Output the [X, Y] coordinate of the center of the cell containing the given text.  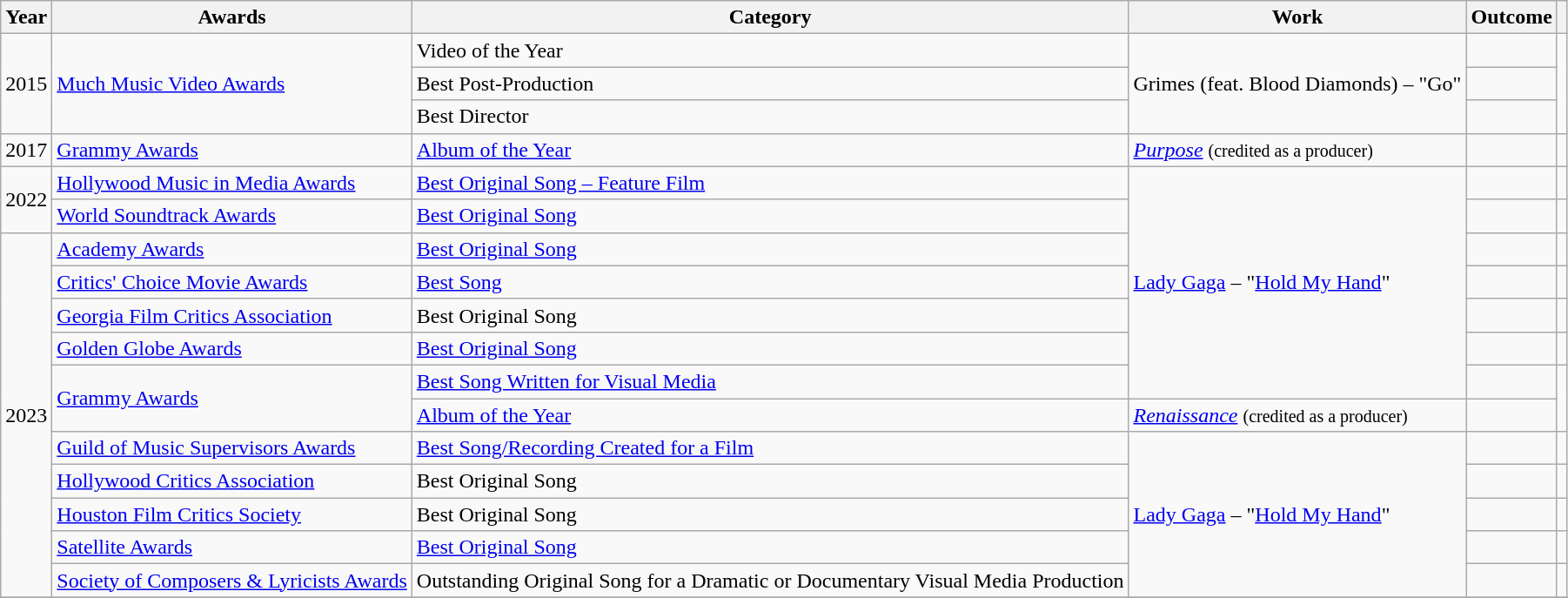
Guild of Music Supervisors Awards [232, 448]
2023 [26, 414]
2022 [26, 199]
Hollywood Critics Association [232, 481]
Outstanding Original Song for a Dramatic or Documentary Visual Media Production [770, 581]
Much Music Video Awards [232, 84]
Hollywood Music in Media Awards [232, 183]
Critics' Choice Movie Awards [232, 282]
Society of Composers & Lyricists Awards [232, 581]
Georgia Film Critics Association [232, 315]
Video of the Year [770, 50]
Best Original Song – Feature Film [770, 183]
Best Song Written for Visual Media [770, 381]
Work [1297, 17]
Best Post-Production [770, 84]
Satellite Awards [232, 548]
Purpose (credited as a producer) [1297, 150]
Awards [232, 17]
Best Song/Recording Created for a Film [770, 448]
World Soundtrack Awards [232, 216]
Best Song [770, 282]
2017 [26, 150]
Outcome [1511, 17]
Category [770, 17]
2015 [26, 84]
Academy Awards [232, 249]
Golden Globe Awards [232, 348]
Houston Film Critics Society [232, 514]
Year [26, 17]
Renaissance (credited as a producer) [1297, 415]
Grimes (feat. Blood Diamonds) – "Go" [1297, 84]
Best Director [770, 117]
